Detect which cell encompasses the target text, then output its [X, Y] center coordinate. 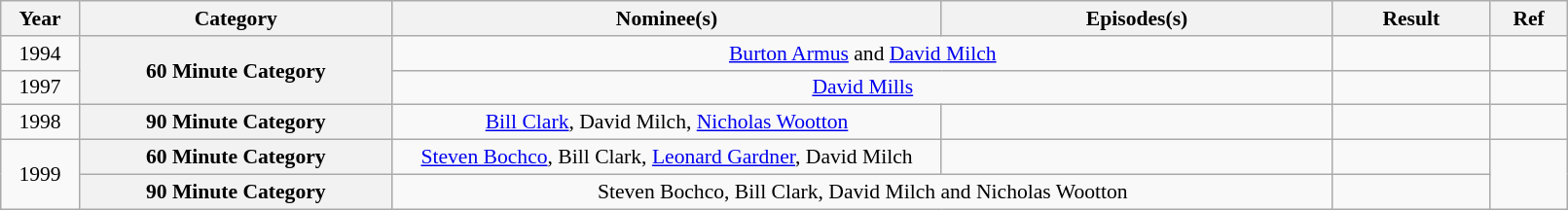
Episodes(s) [1137, 18]
Nominee(s) [667, 18]
Year [40, 18]
Ref [1528, 18]
Bill Clark, David Milch, Nicholas Wootton [667, 122]
Steven Bochco, Bill Clark, David Milch and Nicholas Wootton [862, 192]
Burton Armus and David Milch [862, 53]
1998 [40, 122]
Steven Bochco, Bill Clark, Leonard Gardner, David Milch [667, 157]
1999 [40, 175]
Category [236, 18]
1997 [40, 87]
Result [1411, 18]
1994 [40, 53]
David Mills [862, 87]
